Extract the [X, Y] coordinate from the center of the cell holding the provided text.  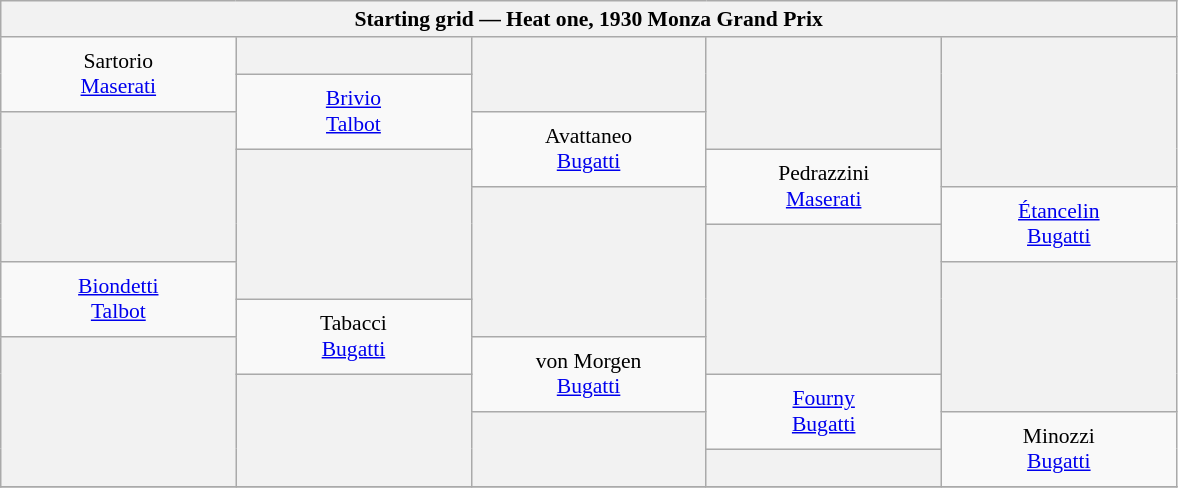
von MorgenBugatti [588, 374]
FournyBugatti [824, 412]
Starting grid — Heat one, 1930 Monza Grand Prix [589, 19]
TabacciBugatti [354, 336]
BrivioTalbot [354, 112]
MinozziBugatti [1058, 450]
PedrazziniMaserati [824, 186]
ÉtancelinBugatti [1058, 224]
SartorioMaserati [118, 74]
AvattaneoBugatti [588, 150]
BiondettiTalbot [118, 300]
